Provide the [X, Y] coordinate of the cell's center where the given text is located.  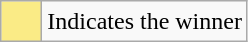
Indicates the winner [145, 22]
